Provide the [X, Y] coordinate of the cell's center where the given text is located.  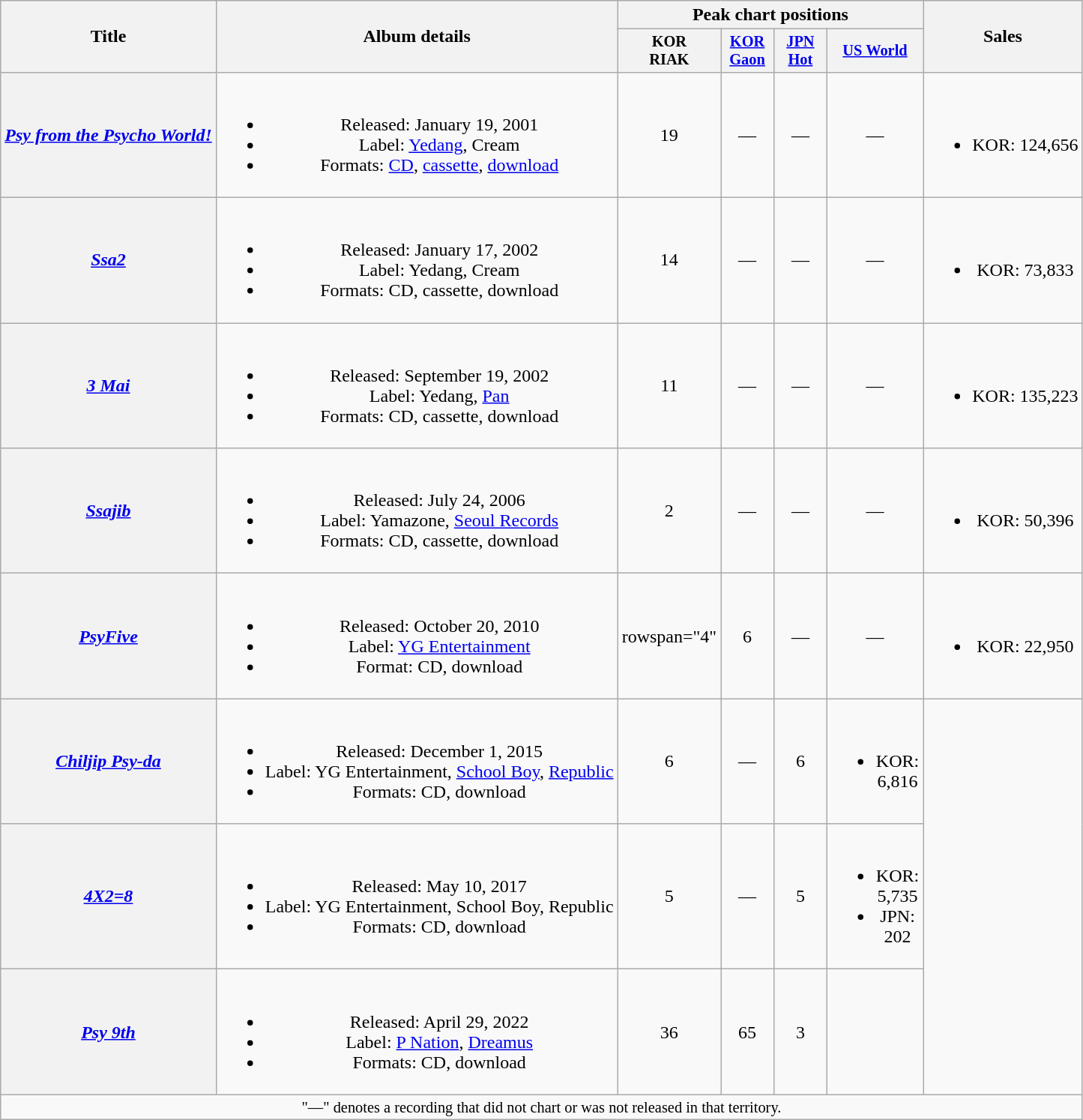
3 Mai [109, 385]
rowspan="4" [669, 636]
JPNHot [800, 51]
Released: December 1, 2015Label: YG Entertainment, School Boy, RepublicFormats: CD, download [417, 762]
US World [875, 51]
3 [800, 1032]
Title [109, 37]
Released: April 29, 2022Label: P Nation, DreamusFormats: CD, download [417, 1032]
KOR: 22,950 [1003, 636]
KORRIAK [669, 51]
"—" denotes a recording that did not chart or was not released in that territory. [541, 1107]
11 [669, 385]
KOR: 135,223 [1003, 385]
14 [669, 261]
65 [748, 1032]
Psy from the Psycho World! [109, 135]
Ssajib [109, 511]
2 [669, 511]
KOR: 50,396 [1003, 511]
KOR: 124,656 [1003, 135]
KOR: 73,833 [1003, 261]
Released: January 19, 2001Label: Yedang, CreamFormats: CD, cassette, download [417, 135]
Chiljip Psy-da [109, 762]
Released: May 10, 2017Label: YG Entertainment, School Boy, RepublicFormats: CD, download [417, 897]
KORGaon [748, 51]
Peak chart positions [770, 15]
Ssa2 [109, 261]
4X2=8 [109, 897]
Psy 9th [109, 1032]
Released: January 17, 2002Label: Yedang, CreamFormats: CD, cassette, download [417, 261]
Released: October 20, 2010Label: YG EntertainmentFormat: CD, download [417, 636]
19 [669, 135]
PsyFive [109, 636]
KOR: 5,735JPN: 202 [875, 897]
Album details [417, 37]
36 [669, 1032]
KOR: 6,816 [875, 762]
Sales [1003, 37]
Released: July 24, 2006Label: Yamazone, Seoul RecordsFormats: CD, cassette, download [417, 511]
Released: September 19, 2002Label: Yedang, PanFormats: CD, cassette, download [417, 385]
